Capture the cell that displays the provided text and extract its [x, y] central coordinate. 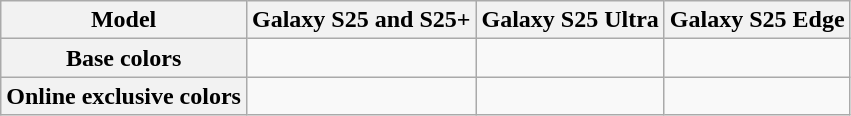
Model [124, 20]
Galaxy S25 Edge [757, 20]
Galaxy S25 Ultra [570, 20]
Base colors [124, 58]
Galaxy S25 and S25+ [360, 20]
Online exclusive colors [124, 96]
